Search for the cell housing the specified text and yield its (x, y) center coordinate. 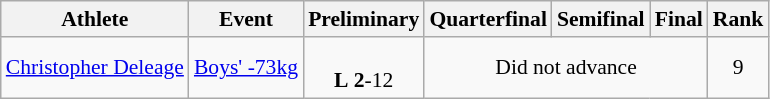
Athlete (95, 19)
Preliminary (364, 19)
L 2-12 (364, 68)
Quarterfinal (488, 19)
Event (246, 19)
Final (679, 19)
Did not advance (566, 68)
Boys' -73kg (246, 68)
Rank (738, 19)
Semifinal (601, 19)
9 (738, 68)
Christopher Deleage (95, 68)
